Output the [x, y] coordinate of the center of the cell containing the given text.  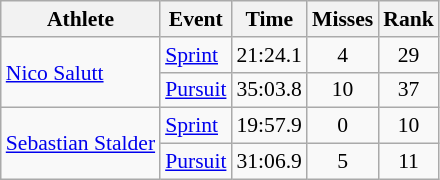
Sebastian Stalder [80, 144]
Time [268, 19]
31:06.9 [268, 162]
Athlete [80, 19]
11 [408, 162]
35:03.8 [268, 90]
Event [196, 19]
21:24.1 [268, 55]
Nico Salutt [80, 72]
0 [342, 126]
Rank [408, 19]
4 [342, 55]
29 [408, 55]
5 [342, 162]
Misses [342, 19]
19:57.9 [268, 126]
37 [408, 90]
